Detect which cell encompasses the target text, then output its [X, Y] center coordinate. 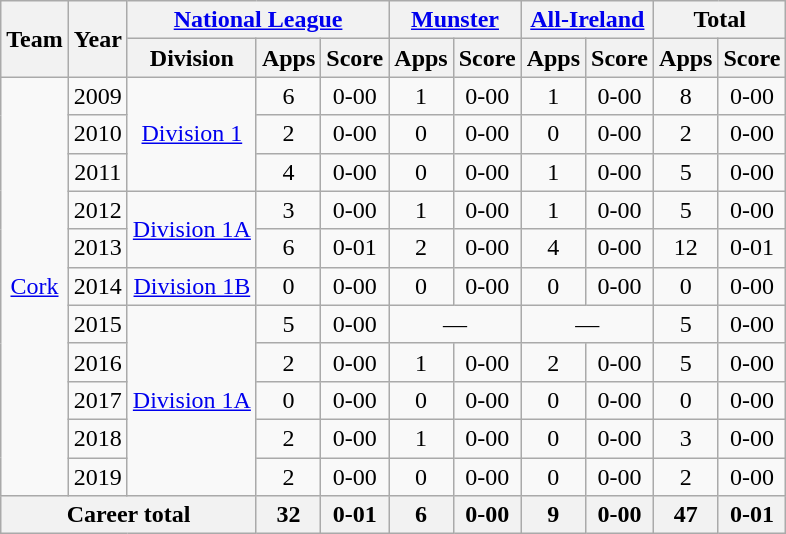
Team [35, 39]
Total [720, 20]
Career total [129, 515]
All-Ireland [587, 20]
National League [258, 20]
Division [192, 58]
2015 [98, 324]
9 [553, 515]
2019 [98, 477]
2017 [98, 400]
2010 [98, 134]
2009 [98, 96]
47 [686, 515]
8 [686, 96]
Division 1B [192, 286]
2018 [98, 438]
2016 [98, 362]
Year [98, 39]
2013 [98, 248]
12 [686, 248]
2012 [98, 210]
Division 1 [192, 134]
32 [288, 515]
2014 [98, 286]
2011 [98, 172]
Cork [35, 286]
Munster [455, 20]
